Return [X, Y] of the center of cell containing provided text 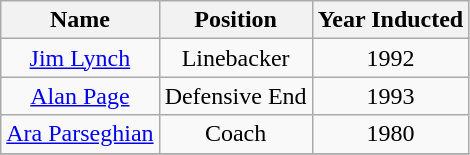
Linebacker [236, 58]
1993 [390, 96]
Name [80, 20]
Jim Lynch [80, 58]
Alan Page [80, 96]
1980 [390, 134]
Position [236, 20]
Ara Parseghian [80, 134]
Year Inducted [390, 20]
1992 [390, 58]
Coach [236, 134]
Defensive End [236, 96]
